Find where the given text appears and provide that cell's center as (X, Y) coordinate. 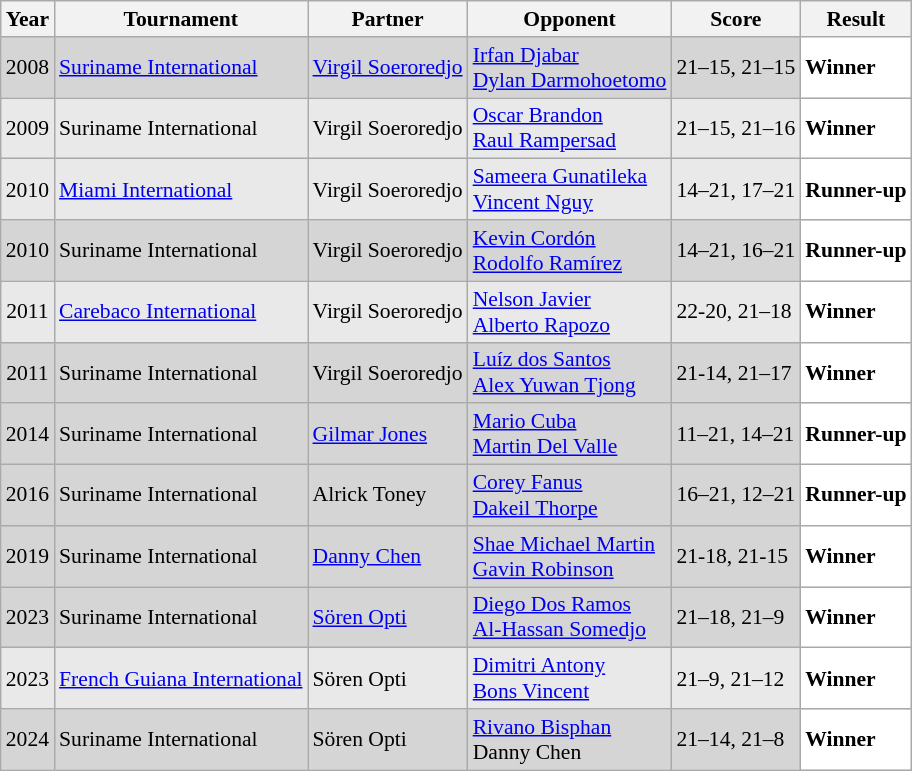
Irfan Djabar Dylan Darmohoetomo (570, 68)
Nelson Javier Alberto Rapozo (570, 312)
21–9, 21–12 (736, 678)
French Guiana International (180, 678)
Shae Michael Martin Gavin Robinson (570, 556)
Opponent (570, 19)
Partner (388, 19)
21-14, 21–17 (736, 372)
Diego Dos Ramos Al-Hassan Somedjo (570, 618)
2014 (28, 434)
Gilmar Jones (388, 434)
Miami International (180, 190)
21–15, 21–16 (736, 128)
Danny Chen (388, 556)
11–21, 14–21 (736, 434)
21–15, 21–15 (736, 68)
Sameera Gunatileka Vincent Nguy (570, 190)
21–18, 21–9 (736, 618)
Score (736, 19)
2016 (28, 496)
Corey Fanus Dakeil Thorpe (570, 496)
2024 (28, 740)
14–21, 17–21 (736, 190)
22-20, 21–18 (736, 312)
21-18, 21-15 (736, 556)
Tournament (180, 19)
2009 (28, 128)
Dimitri Antony Bons Vincent (570, 678)
Result (856, 19)
Rivano Bisphan Danny Chen (570, 740)
Kevin Cordón Rodolfo Ramírez (570, 250)
Mario Cuba Martin Del Valle (570, 434)
16–21, 12–21 (736, 496)
14–21, 16–21 (736, 250)
2008 (28, 68)
2019 (28, 556)
Alrick Toney (388, 496)
21–14, 21–8 (736, 740)
Oscar Brandon Raul Rampersad (570, 128)
Carebaco International (180, 312)
Year (28, 19)
Luíz dos Santos Alex Yuwan Tjong (570, 372)
